Detect which cell encompasses the target text, then output its (X, Y) center coordinate. 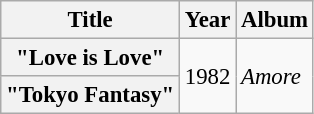
"Love is Love" (90, 58)
Title (90, 20)
"Tokyo Fantasy" (90, 95)
1982 (208, 76)
Year (208, 20)
Album (275, 20)
Amore (275, 76)
